Determine the (x, y) coordinate at the center of the cell enclosing the given text.  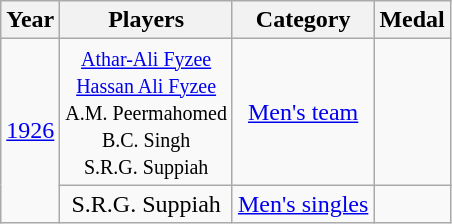
Category (302, 20)
Year (30, 20)
Men's singles (302, 204)
Athar-Ali FyzeeHassan Ali FyzeeA.M. PeermahomedB.C. SinghS.R.G. Suppiah (146, 112)
Men's team (302, 112)
Players (146, 20)
Medal (412, 20)
1926 (30, 131)
S.R.G. Suppiah (146, 204)
